Search for the cell housing the specified text and yield its [x, y] center coordinate. 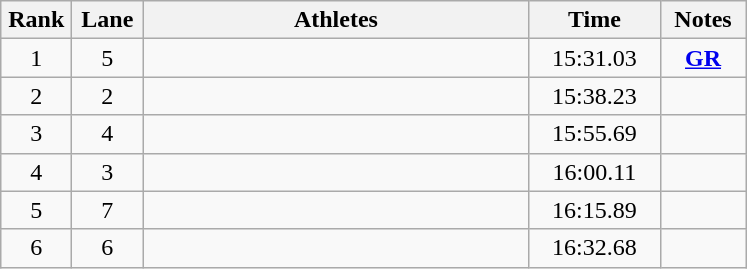
15:38.23 [594, 96]
Time [594, 20]
GR [703, 58]
Lane [108, 20]
16:32.68 [594, 248]
Rank [36, 20]
1 [36, 58]
7 [108, 210]
15:55.69 [594, 134]
Notes [703, 20]
15:31.03 [594, 58]
16:00.11 [594, 172]
16:15.89 [594, 210]
Athletes [336, 20]
